Return (X, Y) of the center of cell containing provided text 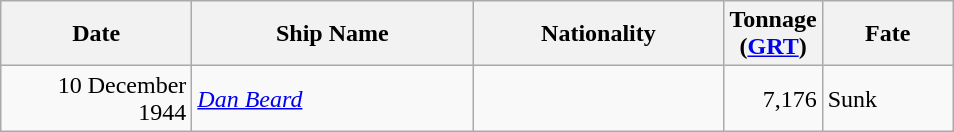
Dan Beard (332, 98)
Ship Name (332, 34)
Tonnage(GRT) (773, 34)
7,176 (773, 98)
Date (96, 34)
10 December 1944 (96, 98)
Nationality (598, 34)
Fate (888, 34)
Sunk (888, 98)
